For the text-containing cell, return its midpoint in (X, Y) coordinate format. 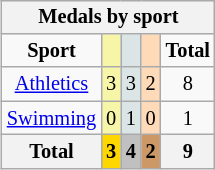
9 (188, 152)
Athletics (52, 84)
Swimming (52, 118)
Sport (52, 51)
8 (188, 84)
Medals by sport (108, 17)
4 (131, 152)
